Scan for the cell matching the given text and deliver its (x, y) coordinate at center. 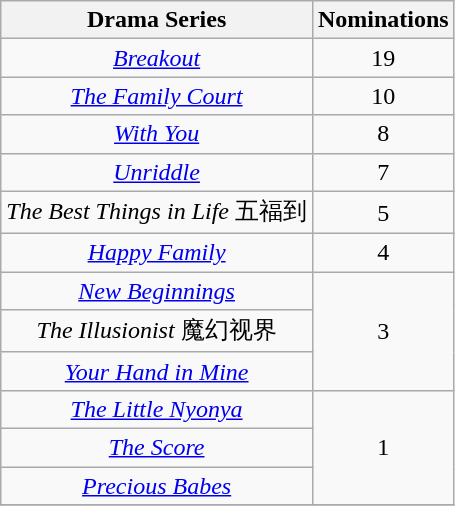
4 (383, 253)
10 (383, 96)
8 (383, 134)
The Family Court (157, 96)
Unriddle (157, 172)
The Illusionist 魔幻视界 (157, 332)
Happy Family (157, 253)
With You (157, 134)
3 (383, 332)
Your Hand in Mine (157, 371)
The Best Things in Life 五福到 (157, 212)
Breakout (157, 58)
Precious Babes (157, 485)
19 (383, 58)
7 (383, 172)
Drama Series (157, 20)
New Beginnings (157, 291)
1 (383, 447)
Nominations (383, 20)
The Score (157, 447)
5 (383, 212)
The Little Nyonya (157, 409)
